Search for the cell housing the specified text and yield its [x, y] center coordinate. 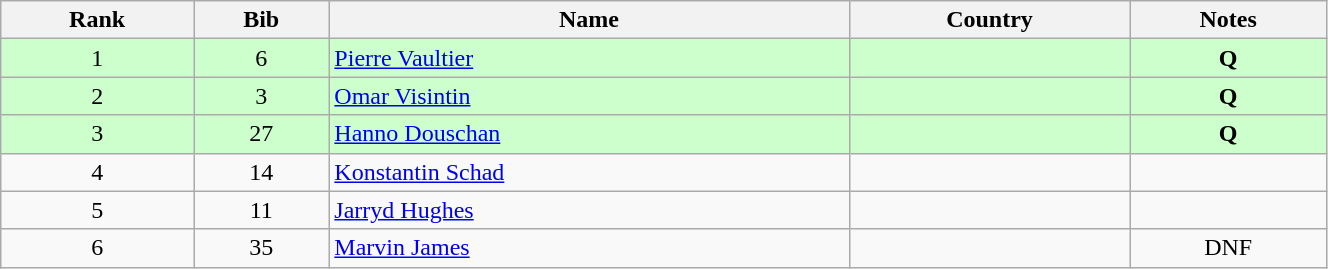
Konstantin Schad [589, 172]
Bib [262, 20]
DNF [1228, 248]
35 [262, 248]
Jarryd Hughes [589, 210]
Hanno Douschan [589, 134]
Omar Visintin [589, 96]
Marvin James [589, 248]
1 [98, 58]
Rank [98, 20]
14 [262, 172]
2 [98, 96]
Name [589, 20]
5 [98, 210]
Notes [1228, 20]
27 [262, 134]
Pierre Vaultier [589, 58]
Country [990, 20]
4 [98, 172]
11 [262, 210]
